From the cell containing the given text, extract its center point as [x, y] coordinate. 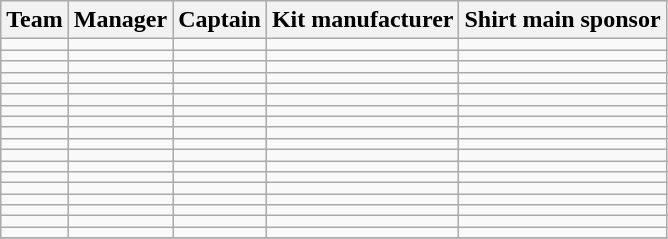
Shirt main sponsor [562, 20]
Manager [120, 20]
Kit manufacturer [362, 20]
Captain [220, 20]
Team [35, 20]
